Provide the [X, Y] coordinate of the cell's center where the given text is located.  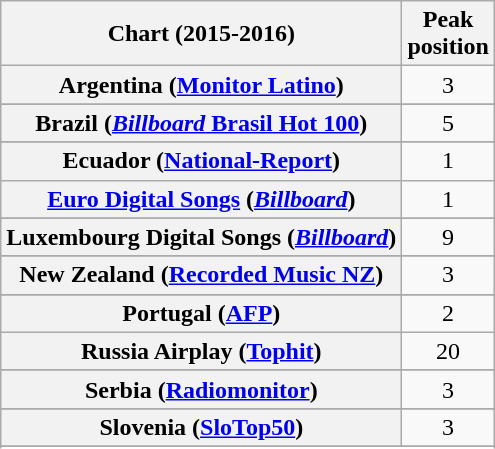
Slovenia (SloTop50) [202, 427]
Portugal (AFP) [202, 313]
Ecuador (National-Report) [202, 161]
20 [448, 351]
9 [448, 237]
Euro Digital Songs (Billboard) [202, 199]
5 [448, 123]
Luxembourg Digital Songs (Billboard) [202, 237]
Russia Airplay (Tophit) [202, 351]
2 [448, 313]
Peakposition [448, 34]
Serbia (Radiomonitor) [202, 389]
Chart (2015-2016) [202, 34]
Brazil (Billboard Brasil Hot 100) [202, 123]
New Zealand (Recorded Music NZ) [202, 275]
Argentina (Monitor Latino) [202, 85]
